Determine the [X, Y] coordinate at the center of the cell enclosing the given text.  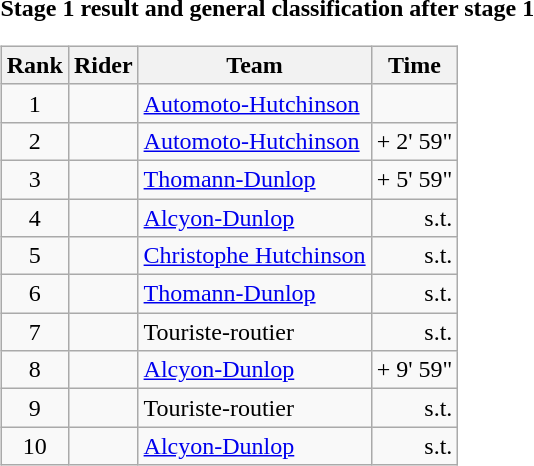
+ 2' 59" [414, 141]
Time [414, 65]
5 [34, 256]
Team [254, 65]
6 [34, 294]
8 [34, 370]
9 [34, 408]
Christophe Hutchinson [254, 256]
2 [34, 141]
3 [34, 179]
+ 5' 59" [414, 179]
4 [34, 217]
+ 9' 59" [414, 370]
Rider [103, 65]
10 [34, 446]
Rank [34, 65]
1 [34, 103]
7 [34, 332]
